Search for the cell housing the specified text and yield its [x, y] center coordinate. 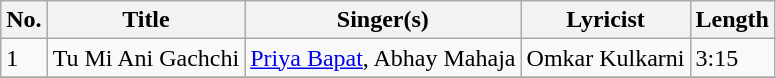
Singer(s) [383, 20]
Lyricist [606, 20]
Priya Bapat, Abhay Mahaja [383, 58]
3:15 [732, 58]
Length [732, 20]
Title [146, 20]
Omkar Kulkarni [606, 58]
No. [24, 20]
Tu Mi Ani Gachchi [146, 58]
1 [24, 58]
